Provide the (x, y) coordinate of the cell's center where the given text is located.  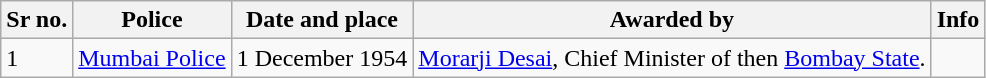
Sr no. (37, 20)
Date and place (322, 20)
1 December 1954 (322, 58)
Awarded by (672, 20)
1 (37, 58)
Mumbai Police (152, 58)
Info (958, 20)
Police (152, 20)
Morarji Desai, Chief Minister of then Bombay State. (672, 58)
